Scan for the cell matching the given text and deliver its [x, y] coordinate at center. 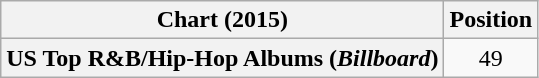
Chart (2015) [222, 20]
US Top R&B/Hip-Hop Albums (Billboard) [222, 58]
49 [491, 58]
Position [491, 20]
